Locate the cell with the specified text and output its [x, y] center coordinate. 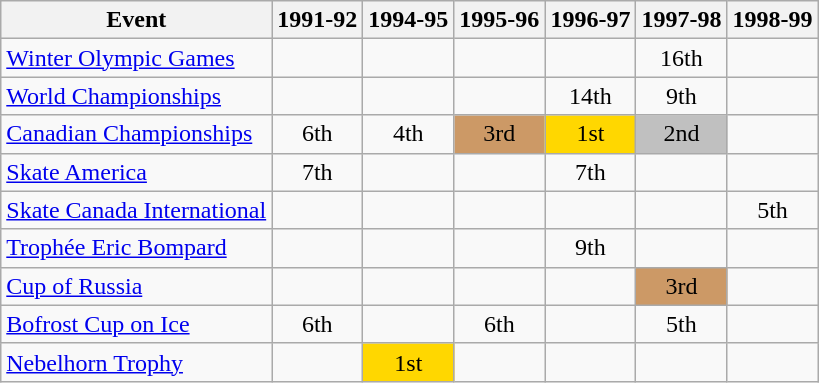
4th [408, 134]
1991-92 [318, 20]
Winter Olympic Games [136, 58]
1994-95 [408, 20]
2nd [682, 134]
World Championships [136, 96]
14th [590, 96]
Skate America [136, 172]
1996-97 [590, 20]
Skate Canada International [136, 210]
Nebelhorn Trophy [136, 362]
16th [682, 58]
Cup of Russia [136, 286]
Bofrost Cup on Ice [136, 324]
1998-99 [772, 20]
Event [136, 20]
1997-98 [682, 20]
Trophée Eric Bompard [136, 248]
1995-96 [500, 20]
Canadian Championships [136, 134]
